Pinpoint the cell where the given text exists, returning its [x, y] midpoint coordinate. 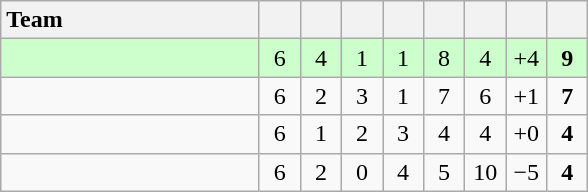
+1 [526, 96]
−5 [526, 172]
5 [444, 172]
+4 [526, 58]
10 [486, 172]
Team [130, 20]
0 [362, 172]
+0 [526, 134]
9 [568, 58]
8 [444, 58]
